Identify which cell holds the provided text, then report its (X, Y) central coordinate. 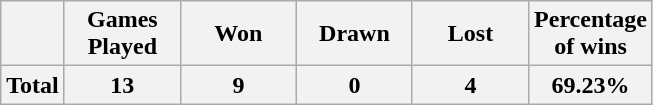
69.23% (591, 85)
Total (33, 85)
9 (238, 85)
Games Played (122, 34)
Percentage of wins (591, 34)
4 (470, 85)
Drawn (354, 34)
Won (238, 34)
Lost (470, 34)
13 (122, 85)
0 (354, 85)
